Determine the [x, y] coordinate at the center of the cell enclosing the given text.  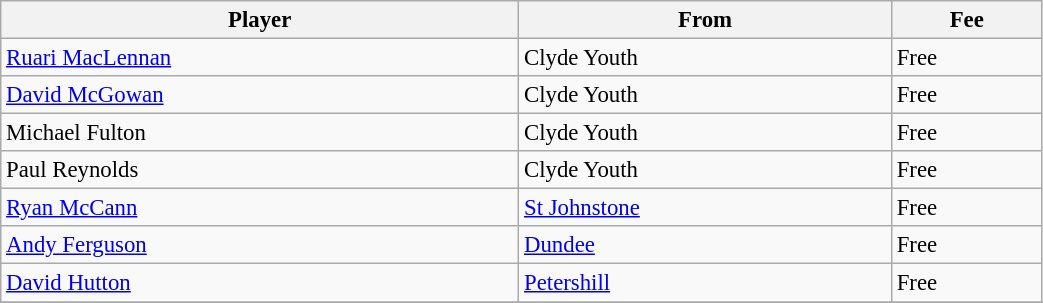
Dundee [706, 245]
David McGowan [260, 95]
Fee [966, 20]
Paul Reynolds [260, 170]
St Johnstone [706, 208]
Ryan McCann [260, 208]
From [706, 20]
Andy Ferguson [260, 245]
Michael Fulton [260, 133]
David Hutton [260, 283]
Petershill [706, 283]
Ruari MacLennan [260, 58]
Player [260, 20]
